Search for the cell housing the specified text and yield its (X, Y) center coordinate. 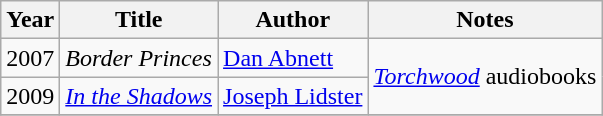
2009 (30, 96)
Author (293, 20)
Year (30, 20)
Torchwood audiobooks (485, 77)
In the Shadows (139, 96)
Dan Abnett (293, 58)
Joseph Lidster (293, 96)
Border Princes (139, 58)
Notes (485, 20)
2007 (30, 58)
Title (139, 20)
